Search for the cell housing the specified text and yield its (X, Y) center coordinate. 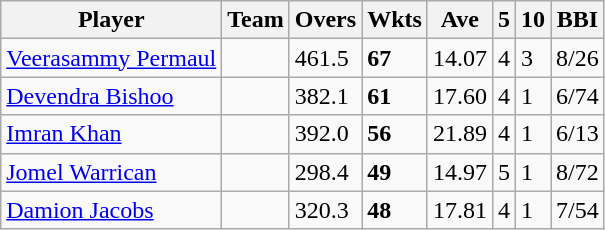
Devendra Bishoo (112, 96)
21.89 (460, 134)
Ave (460, 20)
Wkts (395, 20)
14.97 (460, 172)
14.07 (460, 58)
382.1 (325, 96)
61 (395, 96)
67 (395, 58)
Veerasammy Permaul (112, 58)
7/54 (578, 210)
3 (534, 58)
6/13 (578, 134)
320.3 (325, 210)
BBI (578, 20)
6/74 (578, 96)
17.60 (460, 96)
49 (395, 172)
56 (395, 134)
17.81 (460, 210)
461.5 (325, 58)
Overs (325, 20)
10 (534, 20)
392.0 (325, 134)
48 (395, 210)
Imran Khan (112, 134)
298.4 (325, 172)
Team (256, 20)
Damion Jacobs (112, 210)
Jomel Warrican (112, 172)
Player (112, 20)
8/26 (578, 58)
8/72 (578, 172)
